Scan for the cell matching the given text and deliver its (X, Y) coordinate at center. 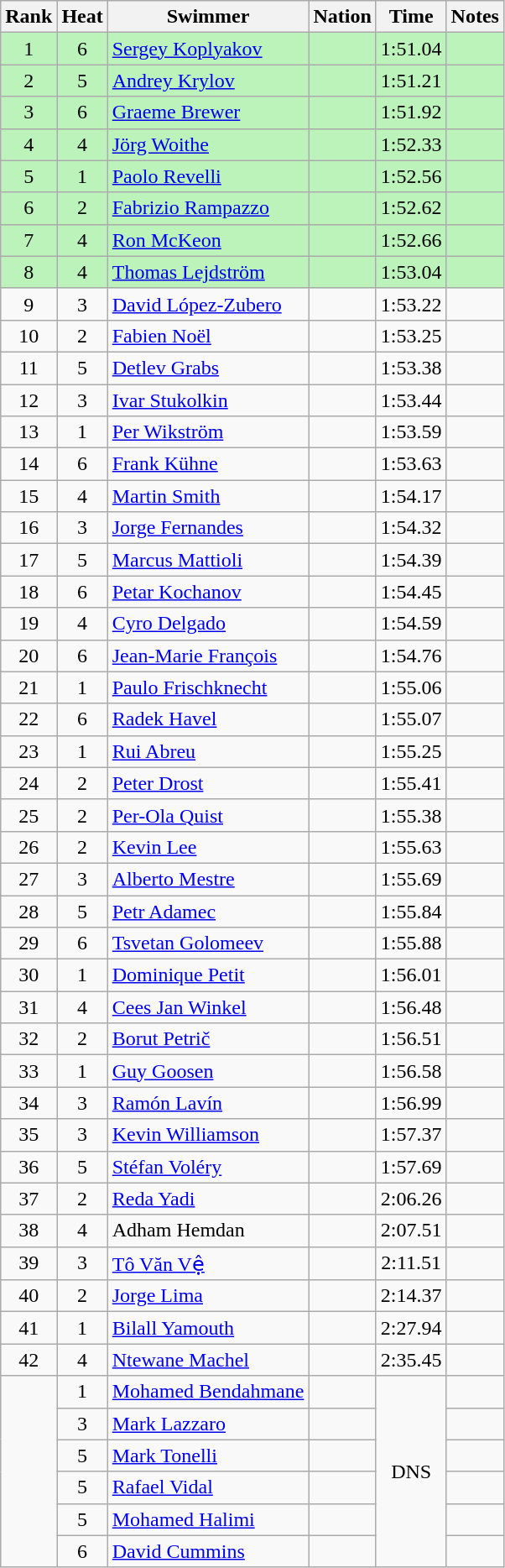
18 (29, 592)
14 (29, 464)
1:55.38 (411, 815)
Mark Lazzaro (208, 1424)
28 (29, 911)
Petar Kochanov (208, 592)
Paulo Frischknecht (208, 687)
1:55.06 (411, 687)
Guy Goosen (208, 1071)
1:54.17 (411, 496)
1:55.69 (411, 879)
David López-Zubero (208, 304)
Kevin Williamson (208, 1135)
2:35.45 (411, 1360)
Dominique Petit (208, 975)
Time (411, 17)
1:54.76 (411, 656)
8 (29, 272)
29 (29, 943)
1:52.66 (411, 240)
1:53.22 (411, 304)
1:54.45 (411, 592)
1:55.41 (411, 783)
22 (29, 719)
Ramón Lavín (208, 1103)
1:52.33 (411, 144)
Swimmer (208, 17)
Reda Yadi (208, 1199)
1:53.38 (411, 368)
Frank Kühne (208, 464)
Jörg Woithe (208, 144)
Ntewane Machel (208, 1360)
Andrey Krylov (208, 81)
35 (29, 1135)
1:55.84 (411, 911)
Mark Tonelli (208, 1456)
13 (29, 432)
Ron McKeon (208, 240)
1:53.59 (411, 432)
Martin Smith (208, 496)
27 (29, 879)
Tsvetan Golomeev (208, 943)
12 (29, 400)
Graeme Brewer (208, 112)
David Cummins (208, 1551)
32 (29, 1039)
Rui Abreu (208, 751)
26 (29, 847)
Fabien Noël (208, 336)
Jean-Marie François (208, 656)
1:56.48 (411, 1007)
9 (29, 304)
1:56.58 (411, 1071)
Paolo Revelli (208, 176)
Mohamed Halimi (208, 1519)
Rank (29, 17)
2:06.26 (411, 1199)
33 (29, 1071)
19 (29, 624)
39 (29, 1263)
31 (29, 1007)
Notes (475, 17)
1:54.59 (411, 624)
1:53.04 (411, 272)
2:14.37 (411, 1296)
Petr Adamec (208, 911)
Heat (82, 17)
Bilall Yamouth (208, 1328)
Cees Jan Winkel (208, 1007)
1:54.39 (411, 560)
2:27.94 (411, 1328)
Rafael Vidal (208, 1487)
1:56.01 (411, 975)
2:07.51 (411, 1231)
25 (29, 815)
1:56.51 (411, 1039)
Stéfan Voléry (208, 1167)
38 (29, 1231)
Peter Drost (208, 783)
34 (29, 1103)
1:52.56 (411, 176)
DNS (411, 1471)
1:57.69 (411, 1167)
1:55.07 (411, 719)
Per-Ola Quist (208, 815)
Kevin Lee (208, 847)
10 (29, 336)
1:56.99 (411, 1103)
Marcus Mattioli (208, 560)
Adham Hemdan (208, 1231)
15 (29, 496)
Detlev Grabs (208, 368)
1:52.62 (411, 208)
Tô Văn Vệ (208, 1263)
1:51.92 (411, 112)
Fabrizio Rampazzo (208, 208)
24 (29, 783)
1:55.25 (411, 751)
1:54.32 (411, 528)
1:55.63 (411, 847)
Jorge Lima (208, 1296)
Mohamed Bendahmane (208, 1392)
1:53.25 (411, 336)
36 (29, 1167)
11 (29, 368)
41 (29, 1328)
Cyro Delgado (208, 624)
Ivar Stukolkin (208, 400)
37 (29, 1199)
20 (29, 656)
40 (29, 1296)
7 (29, 240)
Alberto Mestre (208, 879)
30 (29, 975)
23 (29, 751)
Per Wikström (208, 432)
17 (29, 560)
2:11.51 (411, 1263)
Sergey Koplyakov (208, 49)
42 (29, 1360)
1:51.04 (411, 49)
Nation (342, 17)
Jorge Fernandes (208, 528)
1:57.37 (411, 1135)
1:53.44 (411, 400)
Borut Petrič (208, 1039)
1:51.21 (411, 81)
Thomas Lejdström (208, 272)
21 (29, 687)
1:53.63 (411, 464)
Radek Havel (208, 719)
16 (29, 528)
1:55.88 (411, 943)
